Find where the given text appears and provide that cell's center as [X, Y] coordinate. 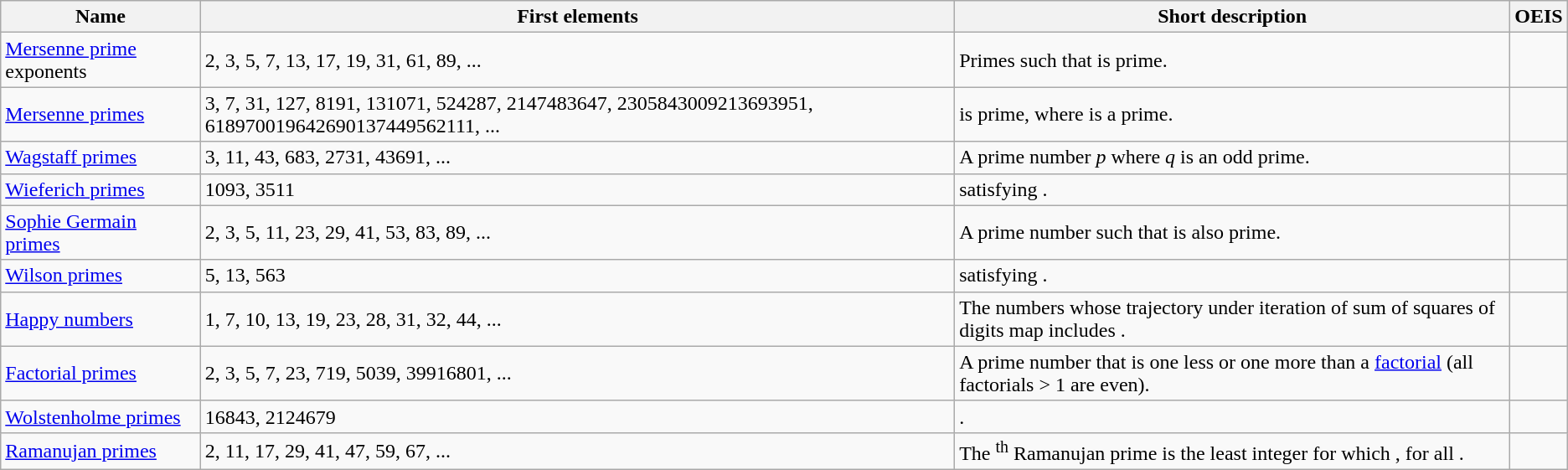
Mersenne prime exponents [101, 60]
2, 3, 5, 7, 23, 719, 5039, 39916801, ... [577, 374]
The numbers whose trajectory under iteration of sum of squares of digits map includes . [1233, 318]
Mersenne primes [101, 114]
2, 11, 17, 29, 41, 47, 59, 67, ... [577, 451]
Ramanujan primes [101, 451]
Name [101, 17]
. [1233, 416]
Sophie Germain primes [101, 233]
Wagstaff primes [101, 158]
First elements [577, 17]
The th Ramanujan prime is the least integer for which , for all . [1233, 451]
Happy numbers [101, 318]
Factorial primes [101, 374]
16843, 2124679 [577, 416]
Primes such that is prime. [1233, 60]
Short description [1233, 17]
5, 13, 563 [577, 276]
2, 3, 5, 11, 23, 29, 41, 53, 83, 89, ... [577, 233]
A prime number p where q is an odd prime. [1233, 158]
1093, 3511 [577, 189]
A prime number such that is also prime. [1233, 233]
2, 3, 5, 7, 13, 17, 19, 31, 61, 89, ... [577, 60]
OEIS [1539, 17]
1, 7, 10, 13, 19, 23, 28, 31, 32, 44, ... [577, 318]
Wieferich primes [101, 189]
A prime number that is one less or one more than a factorial (all factorials > 1 are even). [1233, 374]
Wolstenholme primes [101, 416]
Wilson primes [101, 276]
3, 11, 43, 683, 2731, 43691, ... [577, 158]
3, 7, 31, 127, 8191, 131071, 524287, 2147483647, 2305843009213693951, 618970019642690137449562111, ... [577, 114]
is prime, where is a prime. [1233, 114]
